Search for the cell housing the specified text and yield its [x, y] center coordinate. 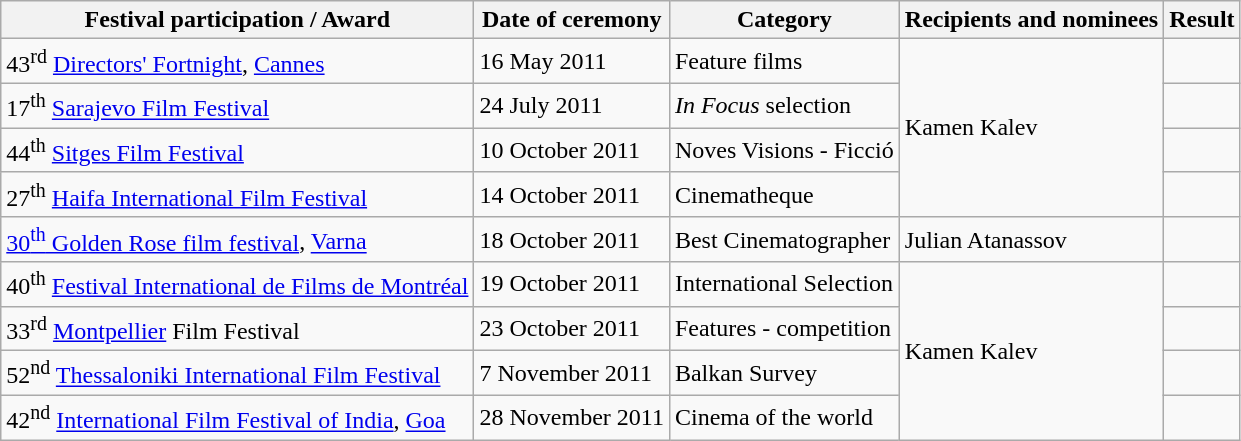
40th Festival International de Films de Montréal [238, 284]
27th Haifa International Film Festival [238, 194]
17th Sarajevo Film Festival [238, 106]
10 October 2011 [572, 150]
Feature films [784, 62]
Cinematheque [784, 194]
18 October 2011 [572, 240]
16 May 2011 [572, 62]
24 July 2011 [572, 106]
52nd Thessaloniki International Film Festival [238, 374]
7 November 2011 [572, 374]
Noves Visions - Ficció [784, 150]
42nd International Film Festival of India, Goa [238, 418]
33rd Montpellier Film Festival [238, 328]
Julian Atanassov [1031, 240]
Category [784, 20]
44th Sitges Film Festival [238, 150]
23 October 2011 [572, 328]
Best Cinematographer [784, 240]
Recipients and nominees [1031, 20]
International Selection [784, 284]
Date of ceremony [572, 20]
Festival participation / Award [238, 20]
19 October 2011 [572, 284]
14 October 2011 [572, 194]
28 November 2011 [572, 418]
In Focus selection [784, 106]
Features - competition [784, 328]
43rd Directors' Fortnight, Cannes [238, 62]
Balkan Survey [784, 374]
Cinema of the world [784, 418]
30th Golden Rose film festival, Varna [238, 240]
Result [1202, 20]
